Locate the cell with the specified text and output its [x, y] center coordinate. 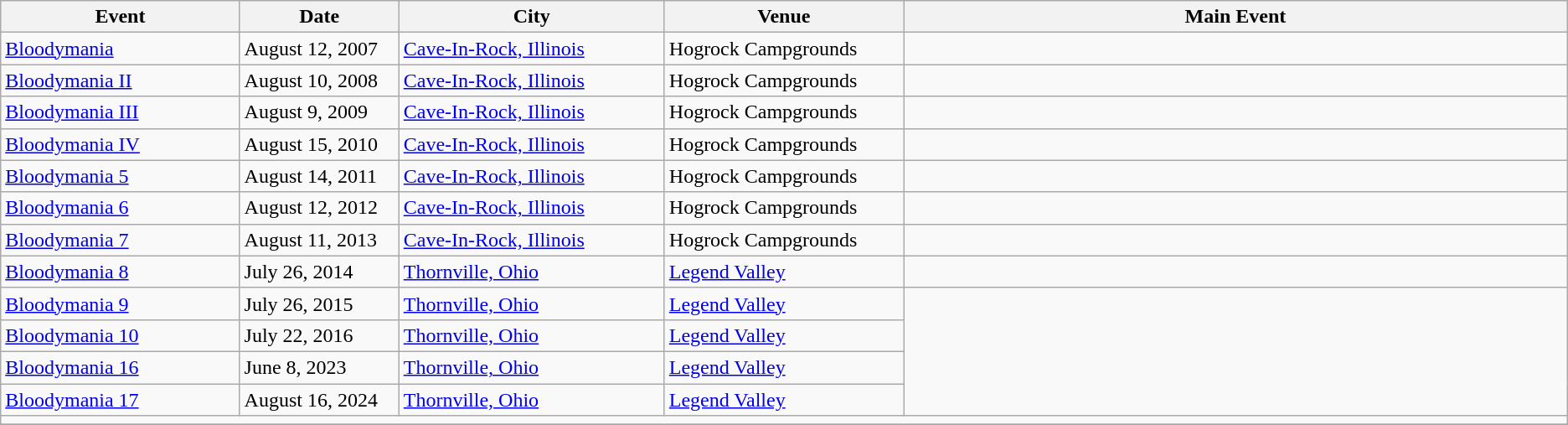
City [531, 17]
Bloodymania 7 [121, 240]
Bloodymania II [121, 80]
Bloodymania III [121, 112]
Bloodymania 5 [121, 176]
July 26, 2014 [319, 272]
August 12, 2012 [319, 208]
Event [121, 17]
August 12, 2007 [319, 49]
Bloodymania 8 [121, 272]
June 8, 2023 [319, 367]
Bloodymania 9 [121, 303]
Bloodymania IV [121, 144]
August 14, 2011 [319, 176]
Bloodymania 6 [121, 208]
August 11, 2013 [319, 240]
Main Event [1236, 17]
Bloodymania 17 [121, 400]
Bloodymania [121, 49]
July 22, 2016 [319, 335]
Bloodymania 16 [121, 367]
August 9, 2009 [319, 112]
August 15, 2010 [319, 144]
August 10, 2008 [319, 80]
August 16, 2024 [319, 400]
Venue [784, 17]
July 26, 2015 [319, 303]
Date [319, 17]
Bloodymania 10 [121, 335]
